Capture the cell that displays the provided text and extract its [x, y] central coordinate. 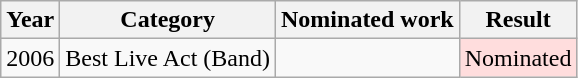
Best Live Act (Band) [168, 58]
Year [30, 20]
Category [168, 20]
Result [518, 20]
2006 [30, 58]
Nominated work [368, 20]
Nominated [518, 58]
